Locate the cell with the specified text and output its [x, y] center coordinate. 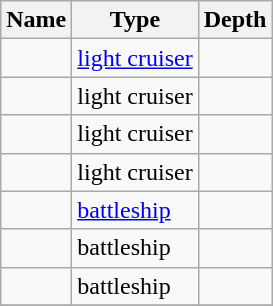
Type [135, 20]
Depth [235, 20]
Name [36, 20]
